Provide the [X, Y] coordinate of the cell's center where the given text is located.  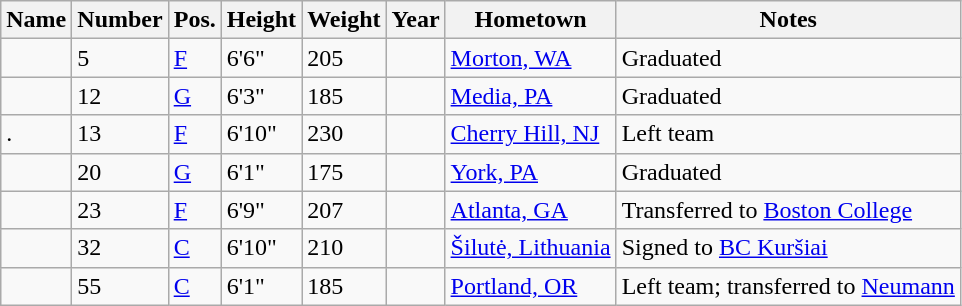
Pos. [194, 20]
207 [344, 210]
Cherry Hill, NJ [530, 134]
Šilutė, Lithuania [530, 248]
Notes [788, 20]
20 [120, 172]
205 [344, 58]
6'3" [261, 96]
13 [120, 134]
Year [416, 20]
32 [120, 248]
. [36, 134]
230 [344, 134]
175 [344, 172]
Left team [788, 134]
Hometown [530, 20]
6'9" [261, 210]
Atlanta, GA [530, 210]
55 [120, 286]
Media, PA [530, 96]
12 [120, 96]
Number [120, 20]
York, PA [530, 172]
Weight [344, 20]
Morton, WA [530, 58]
Transferred to Boston College [788, 210]
6'6" [261, 58]
Name [36, 20]
Signed to BC Kuršiai [788, 248]
Height [261, 20]
Portland, OR [530, 286]
Left team; transferred to Neumann [788, 286]
5 [120, 58]
210 [344, 248]
23 [120, 210]
